Find where the given text appears and provide that cell's center as (x, y) coordinate. 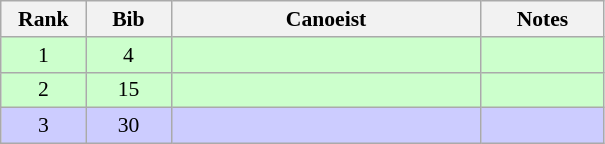
1 (44, 55)
30 (128, 126)
Bib (128, 19)
Rank (44, 19)
Notes (542, 19)
3 (44, 126)
4 (128, 55)
2 (44, 90)
15 (128, 90)
Canoeist (326, 19)
